Provide the [X, Y] coordinate of the cell's center where the given text is located.  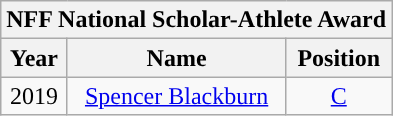
2019 [34, 96]
C [339, 96]
Year [34, 58]
Spencer Blackburn [176, 96]
Name [176, 58]
NFF National Scholar-Athlete Award [196, 20]
Position [339, 58]
